Return [x, y] of the center of cell containing provided text 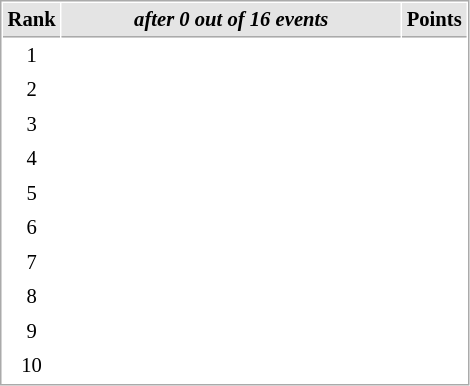
4 [32, 158]
8 [32, 296]
10 [32, 366]
5 [32, 194]
after 0 out of 16 events [232, 20]
3 [32, 124]
Points [434, 20]
Rank [32, 20]
6 [32, 228]
7 [32, 262]
1 [32, 56]
2 [32, 90]
9 [32, 332]
